Detect which cell encompasses the target text, then output its [x, y] center coordinate. 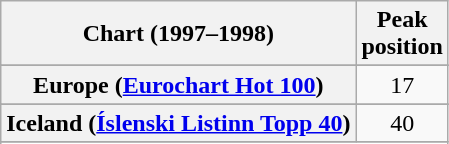
Peakposition [402, 34]
Iceland (Íslenski Listinn Topp 40) [178, 123]
Europe (Eurochart Hot 100) [178, 85]
17 [402, 85]
Chart (1997–1998) [178, 34]
40 [402, 123]
